Search for the cell housing the specified text and yield its (x, y) center coordinate. 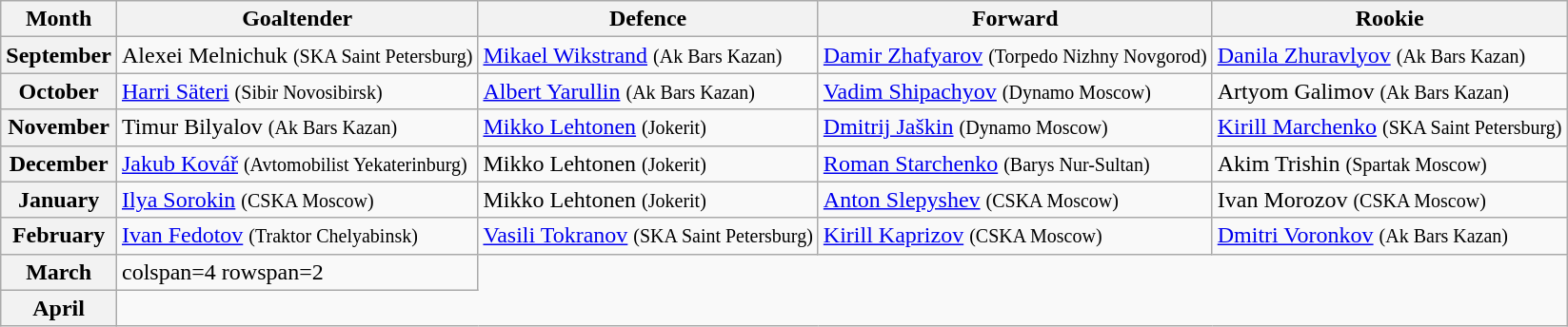
Kirill Marchenko (SKA Saint Petersburg) (1390, 127)
November (59, 127)
Akim Trishin (Spartak Moscow) (1390, 163)
September (59, 55)
Timur Bilyalov (Ak Bars Kazan) (297, 127)
Albert Yarullin (Ak Bars Kazan) (647, 91)
Dmitrij Jaškin (Dynamo Moscow) (1015, 127)
Mikael Wikstrand (Ak Bars Kazan) (647, 55)
Danila Zhuravlyov (Ak Bars Kazan) (1390, 55)
Harri Säteri (Sibir Novosibirsk) (297, 91)
Ilya Sorokin (CSKA Moscow) (297, 200)
January (59, 200)
Dmitri Voronkov (Ak Bars Kazan) (1390, 236)
February (59, 236)
Alexei Melnichuk (SKA Saint Petersburg) (297, 55)
Damir Zhafyarov (Torpedo Nizhny Novgorod) (1015, 55)
Vadim Shipachyov (Dynamo Moscow) (1015, 91)
Anton Slepyshev (CSKA Moscow) (1015, 200)
Rookie (1390, 19)
Month (59, 19)
Jakub Kovář (Avtomobilist Yekaterinburg) (297, 163)
Artyom Galimov (Ak Bars Kazan) (1390, 91)
March (59, 272)
October (59, 91)
Ivan Fedotov (Traktor Chelyabinsk) (297, 236)
April (59, 308)
Ivan Morozov (CSKA Moscow) (1390, 200)
Kirill Kaprizov (CSKA Moscow) (1015, 236)
Defence (647, 19)
Goaltender (297, 19)
colspan=4 rowspan=2 (297, 272)
Forward (1015, 19)
December (59, 163)
Vasili Tokranov (SKA Saint Petersburg) (647, 236)
Roman Starchenko (Barys Nur-Sultan) (1015, 163)
